Provide the [x, y] coordinate of the cell's center where the given text is located.  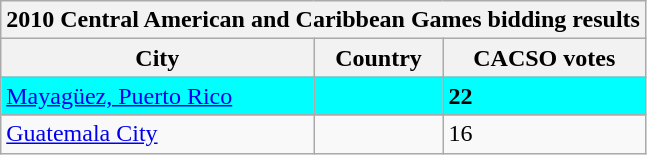
City [158, 58]
22 [544, 96]
Mayagüez, Puerto Rico [158, 96]
16 [544, 134]
Guatemala City [158, 134]
Country [378, 58]
2010 Central American and Caribbean Games bidding results [324, 20]
CACSO votes [544, 58]
